Capture the cell that displays the provided text and extract its [x, y] central coordinate. 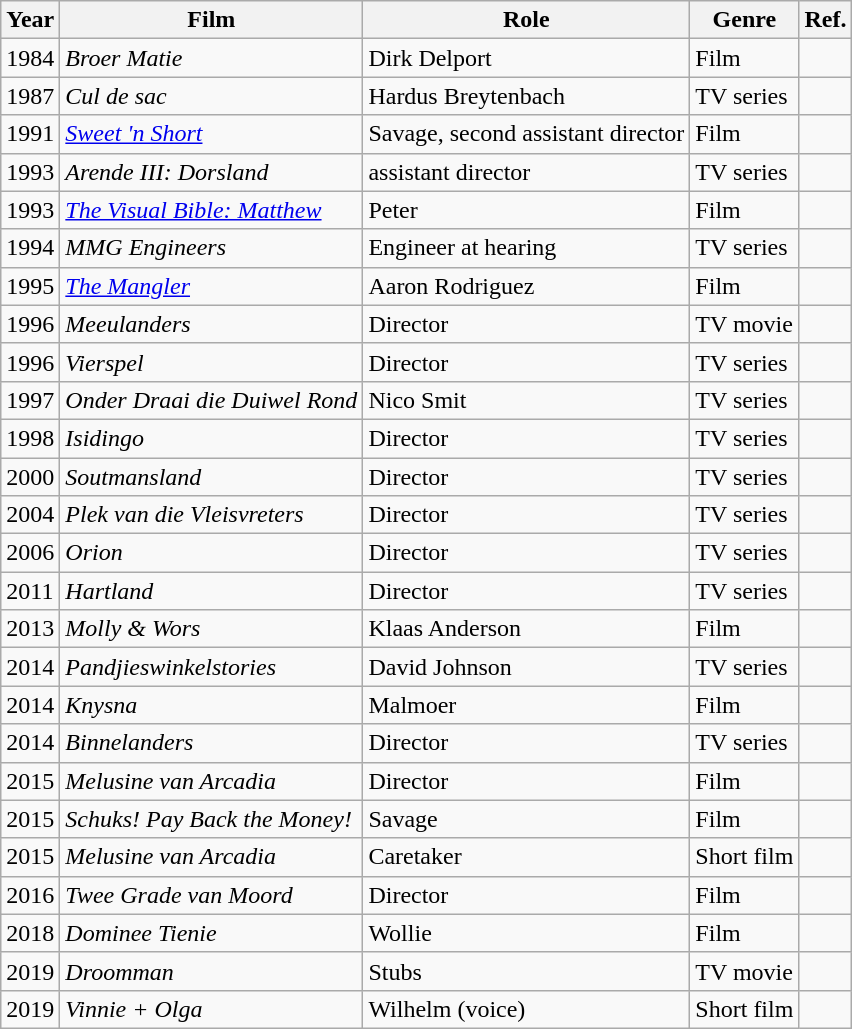
Knysna [212, 705]
Pandjieswinkelstories [212, 667]
1997 [30, 400]
2016 [30, 895]
Peter [526, 210]
Wollie [526, 933]
Malmoer [526, 705]
2013 [30, 629]
1998 [30, 438]
Ref. [826, 20]
1987 [30, 96]
Role [526, 20]
Caretaker [526, 857]
Binnelanders [212, 743]
Vierspel [212, 362]
Stubs [526, 971]
Twee Grade van Moord [212, 895]
1994 [30, 248]
Molly & Wors [212, 629]
The Visual Bible: Matthew [212, 210]
Dominee Tienie [212, 933]
Nico Smit [526, 400]
2006 [30, 553]
Droomman [212, 971]
Arende III: Dorsland [212, 172]
Hardus Breytenbach [526, 96]
Plek van die Vleisvreters [212, 515]
1995 [30, 286]
Wilhelm (voice) [526, 1009]
assistant director [526, 172]
Onder Draai die Duiwel Rond [212, 400]
Hartland [212, 591]
Year [30, 20]
1984 [30, 58]
Engineer at hearing [526, 248]
Cul de sac [212, 96]
Dirk Delport [526, 58]
David Johnson [526, 667]
2000 [30, 477]
Klaas Anderson [526, 629]
2011 [30, 591]
Schuks! Pay Back the Money! [212, 819]
Soutmansland [212, 477]
Isidingo [212, 438]
1991 [30, 134]
Broer Matie [212, 58]
Sweet 'n Short [212, 134]
Aaron Rodriguez [526, 286]
Savage, second assistant director [526, 134]
Genre [744, 20]
MMG Engineers [212, 248]
2018 [30, 933]
2004 [30, 515]
The Mangler [212, 286]
Orion [212, 553]
Vinnie + Olga [212, 1009]
Savage [526, 819]
Meeulanders [212, 324]
